Capture the cell that displays the provided text and extract its (x, y) central coordinate. 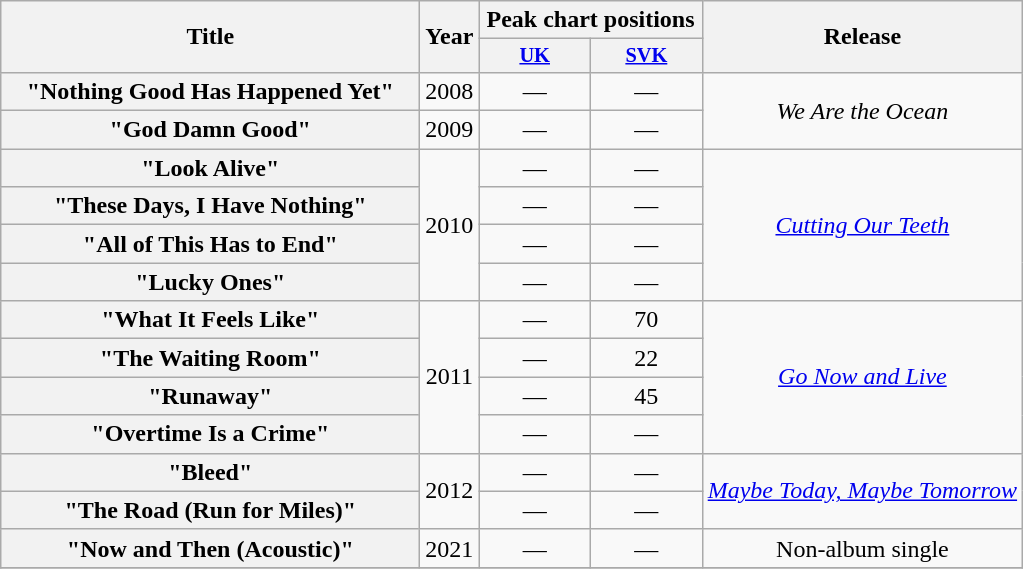
Peak chart positions (590, 20)
"These Days, I Have Nothing" (210, 206)
Non-album single (862, 548)
45 (647, 396)
"Bleed" (210, 472)
"All of This Has to End" (210, 244)
Title (210, 37)
"Overtime Is a Crime" (210, 434)
Cutting Our Teeth (862, 225)
Year (450, 37)
UK (535, 56)
"Now and Then (Acoustic)" (210, 548)
"Runaway" (210, 396)
SVK (647, 56)
2021 (450, 548)
"Look Alive" (210, 168)
"What It Feels Like" (210, 320)
2012 (450, 491)
"The Waiting Room" (210, 358)
2009 (450, 130)
2010 (450, 225)
2008 (450, 91)
"Lucky Ones" (210, 282)
We Are the Ocean (862, 110)
Maybe Today, Maybe Tomorrow (862, 491)
2011 (450, 377)
Go Now and Live (862, 377)
"God Damn Good" (210, 130)
70 (647, 320)
"The Road (Run for Miles)" (210, 510)
"Nothing Good Has Happened Yet" (210, 91)
Release (862, 37)
22 (647, 358)
